Identify which cell holds the provided text, then report its [x, y] central coordinate. 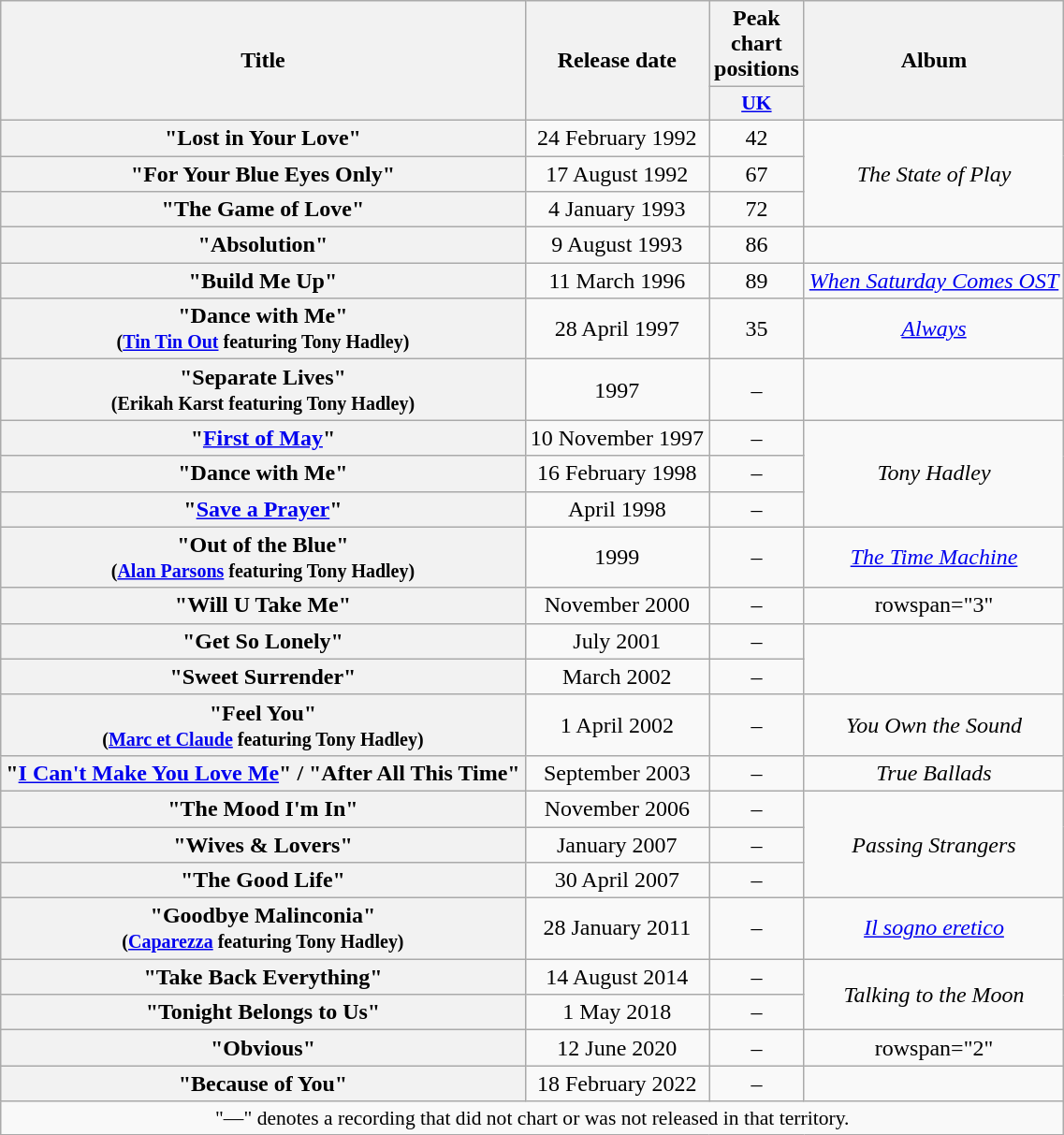
Title [263, 61]
Talking to the Moon [934, 995]
September 2003 [617, 773]
"The Mood I'm In" [263, 808]
"Build Me Up" [263, 281]
November 2006 [617, 808]
18 February 2022 [617, 1084]
28 April 1997 [617, 329]
"Out of the Blue"(Alan Parsons featuring Tony Hadley) [263, 558]
1997 [617, 389]
28 January 2011 [617, 928]
72 [757, 210]
"Feel You"(Marc et Claude featuring Tony Hadley) [263, 724]
"The Game of Love" [263, 210]
1 April 2002 [617, 724]
24 February 1992 [617, 138]
1 May 2018 [617, 1012]
"Get So Lonely" [263, 641]
35 [757, 329]
True Ballads [934, 773]
"Save a Prayer" [263, 509]
March 2002 [617, 677]
30 April 2007 [617, 880]
11 March 1996 [617, 281]
12 June 2020 [617, 1048]
"Goodbye Malinconia"(Caparezza featuring Tony Hadley) [263, 928]
Passing Strangers [934, 844]
"Dance with Me" [263, 473]
You Own the Sound [934, 724]
"Obvious" [263, 1048]
17 August 1992 [617, 173]
"Separate Lives"(Erikah Karst featuring Tony Hadley) [263, 389]
The State of Play [934, 173]
When Saturday Comes OST [934, 281]
"Lost in Your Love" [263, 138]
"The Good Life" [263, 880]
July 2001 [617, 641]
Tony Hadley [934, 473]
"Sweet Surrender" [263, 677]
UK [757, 104]
April 1998 [617, 509]
January 2007 [617, 845]
The Time Machine [934, 558]
4 January 1993 [617, 210]
"Tonight Belongs to Us" [263, 1012]
10 November 1997 [617, 438]
89 [757, 281]
"—" denotes a recording that did not chart or was not released in that territory. [532, 1118]
1999 [617, 558]
"Take Back Everything" [263, 977]
"Because of You" [263, 1084]
86 [757, 245]
"First of May" [263, 438]
Peak chart positions [757, 44]
November 2000 [617, 605]
9 August 1993 [617, 245]
42 [757, 138]
"Will U Take Me" [263, 605]
"For Your Blue Eyes Only" [263, 173]
"Dance with Me"(Tin Tin Out featuring Tony Hadley) [263, 329]
Album [934, 61]
Il sogno eretico [934, 928]
"Wives & Lovers" [263, 845]
rowspan="3" [934, 605]
Release date [617, 61]
67 [757, 173]
"Absolution" [263, 245]
Always [934, 329]
16 February 1998 [617, 473]
rowspan="2" [934, 1048]
14 August 2014 [617, 977]
"I Can't Make You Love Me" / "After All This Time" [263, 773]
